Detect which cell encompasses the target text, then output its (x, y) center coordinate. 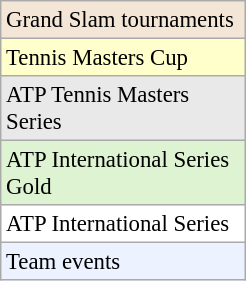
Tennis Masters Cup (124, 58)
Team events (124, 262)
ATP International Series (124, 224)
Grand Slam tournaments (124, 20)
ATP Tennis Masters Series (124, 108)
ATP International Series Gold (124, 174)
